From the cell containing the given text, extract its center point as [X, Y] coordinate. 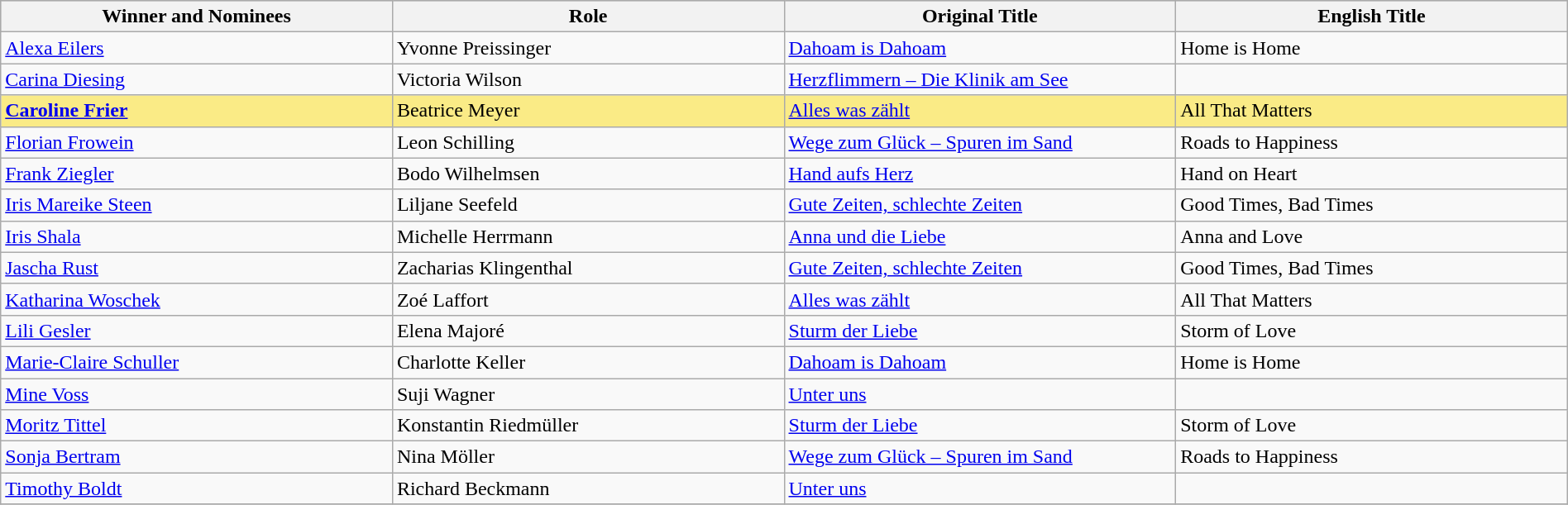
Katharina Woschek [197, 299]
Carina Diesing [197, 79]
Elena Majoré [588, 331]
Richard Beckmann [588, 488]
Herzflimmern – Die Klinik am See [980, 79]
Beatrice Meyer [588, 111]
Michelle Herrmann [588, 236]
Charlotte Keller [588, 362]
Timothy Boldt [197, 488]
English Title [1372, 17]
Original Title [980, 17]
Iris Shala [197, 236]
Florian Frowein [197, 142]
Lili Gesler [197, 331]
Bodo Wilhelmsen [588, 174]
Liljane Seefeld [588, 205]
Anna and Love [1372, 236]
Jascha Rust [197, 268]
Iris Mareike Steen [197, 205]
Alexa Eilers [197, 48]
Leon Schilling [588, 142]
Zacharias Klingenthal [588, 268]
Role [588, 17]
Yvonne Preissinger [588, 48]
Konstantin Riedmüller [588, 426]
Sonja Bertram [197, 457]
Suji Wagner [588, 394]
Victoria Wilson [588, 79]
Marie-Claire Schuller [197, 362]
Hand aufs Herz [980, 174]
Frank Ziegler [197, 174]
Hand on Heart [1372, 174]
Moritz Tittel [197, 426]
Anna und die Liebe [980, 236]
Zoé Laffort [588, 299]
Caroline Frier [197, 111]
Winner and Nominees [197, 17]
Nina Möller [588, 457]
Mine Voss [197, 394]
